Capture the cell that displays the provided text and extract its (x, y) central coordinate. 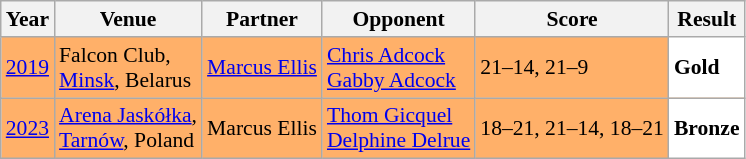
Result (707, 19)
21–14, 21–9 (572, 68)
Venue (128, 19)
2023 (28, 128)
Gold (707, 68)
18–21, 21–14, 18–21 (572, 128)
Thom Gicquel Delphine Delrue (398, 128)
Bronze (707, 128)
2019 (28, 68)
Year (28, 19)
Arena Jaskółka,Tarnów, Poland (128, 128)
Opponent (398, 19)
Chris Adcock Gabby Adcock (398, 68)
Falcon Club,Minsk, Belarus (128, 68)
Score (572, 19)
Partner (262, 19)
